Determine the (X, Y) coordinate at the center of the cell enclosing the given text.  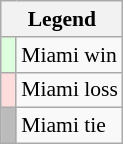
Legend (62, 19)
Miami loss (70, 90)
Miami win (70, 55)
Miami tie (70, 126)
